Locate the cell with the specified text and output its [x, y] center coordinate. 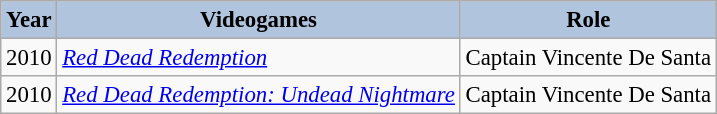
Red Dead Redemption [258, 58]
Videogames [258, 20]
Role [588, 20]
Red Dead Redemption: Undead Nightmare [258, 95]
Year [29, 20]
